From the cell containing the given text, extract its center point as [x, y] coordinate. 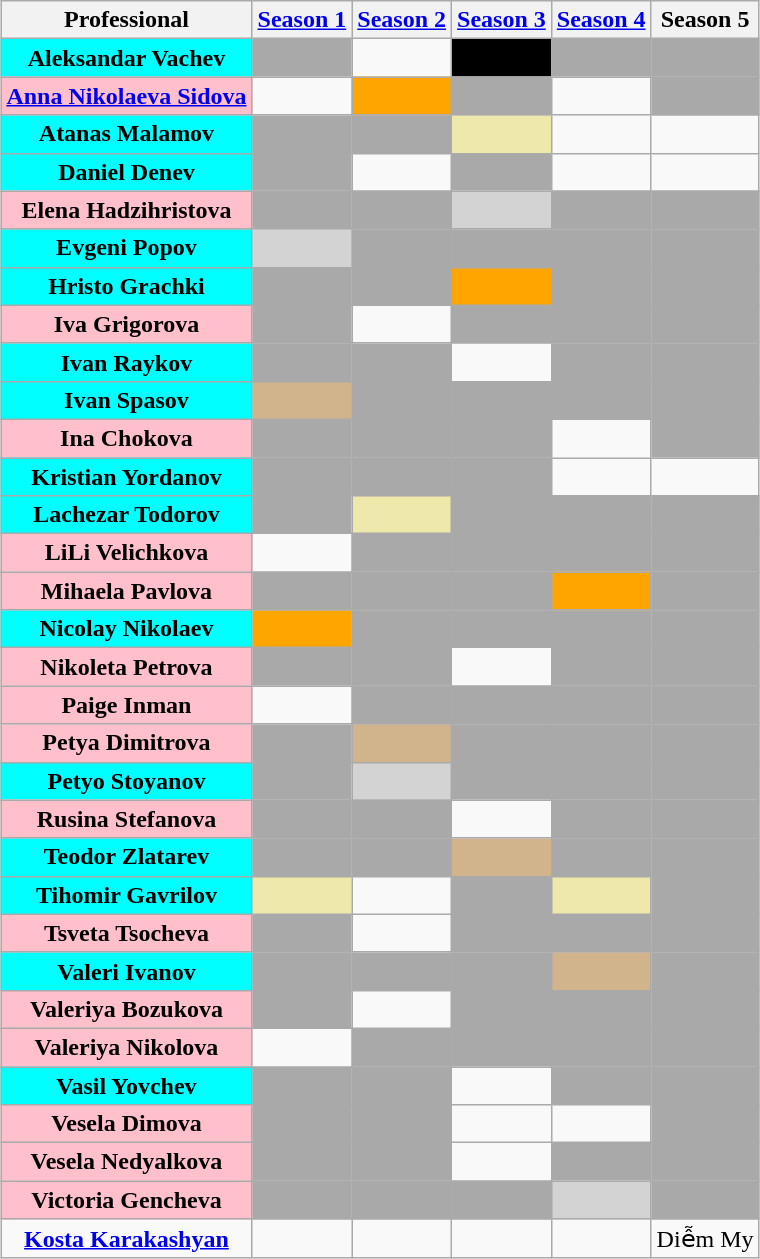
Petyo Stoyanov [126, 781]
Ivan Spasov [126, 400]
Professional [126, 20]
Anna Nikolaeva Sidova [126, 96]
LiLi Velichkova [126, 553]
Tihomir Gavrilov [126, 895]
Teodor Zlatarev [126, 857]
Hristo Grachki [126, 286]
Season 2 [402, 20]
Lachezar Todorov [126, 515]
Ivan Raykov [126, 362]
Mihaela Pavlova [126, 591]
Evgeni Popov [126, 248]
Tsveta Tsocheva [126, 933]
Paige Inman [126, 705]
Valeriya Bozukova [126, 1009]
Aleksandar Vachev [126, 58]
Daniel Denev [126, 172]
Season 4 [601, 20]
Atanas Malamov [126, 134]
Valeri Ivanov [126, 971]
Rusina Stefanova [126, 819]
Iva Grigorova [126, 324]
Season 1 [302, 20]
Nicolay Nikolaev [126, 629]
Ina Chokova [126, 438]
Vesela Nedyalkova [126, 1162]
Season 5 [705, 20]
Elena Hadzihristova [126, 210]
Victoria Gencheva [126, 1200]
Vesela Dimova [126, 1124]
Valeriya Nikolova [126, 1047]
Kristian Yordanov [126, 477]
Kosta Karakashyan [126, 1239]
Vasil Yovchev [126, 1085]
Nikoleta Petrova [126, 667]
Petya Dimitrova [126, 743]
Season 3 [502, 20]
Diễm My [705, 1239]
